Locate the cell with the specified text and output its [x, y] center coordinate. 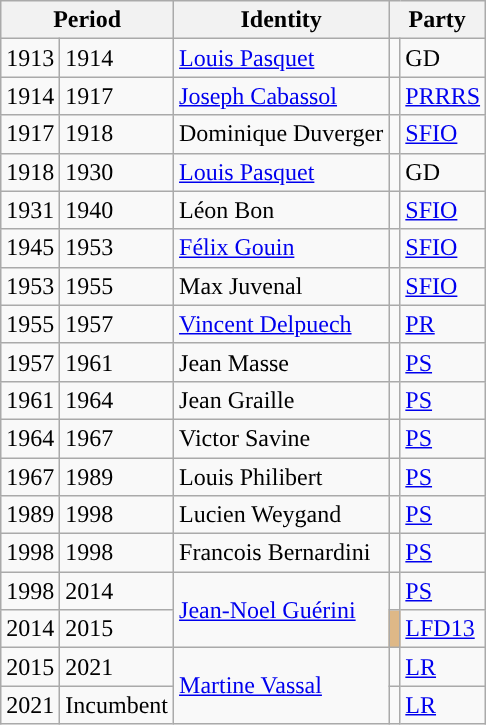
1931 [30, 210]
Jean-Noel Guérini [282, 610]
Victor Savine [282, 438]
Lucien Weygand [282, 515]
Joseph Cabassol [282, 96]
1930 [117, 172]
PR [443, 324]
Dominique Duverger [282, 134]
Max Juvenal [282, 286]
Incumbent [117, 705]
1945 [30, 248]
1940 [117, 210]
PRRRS [443, 96]
Vincent Delpuech [282, 324]
Martine Vassal [282, 686]
Léon Bon [282, 210]
Party [438, 20]
Francois Bernardini [282, 553]
Period [88, 20]
1913 [30, 58]
Félix Gouin [282, 248]
Jean Masse [282, 362]
Louis Philibert [282, 477]
Jean Graille [282, 400]
LFD13 [443, 629]
Identity [282, 20]
